Return the (X, Y) coordinate for the center point of the cell that contains the specified text.  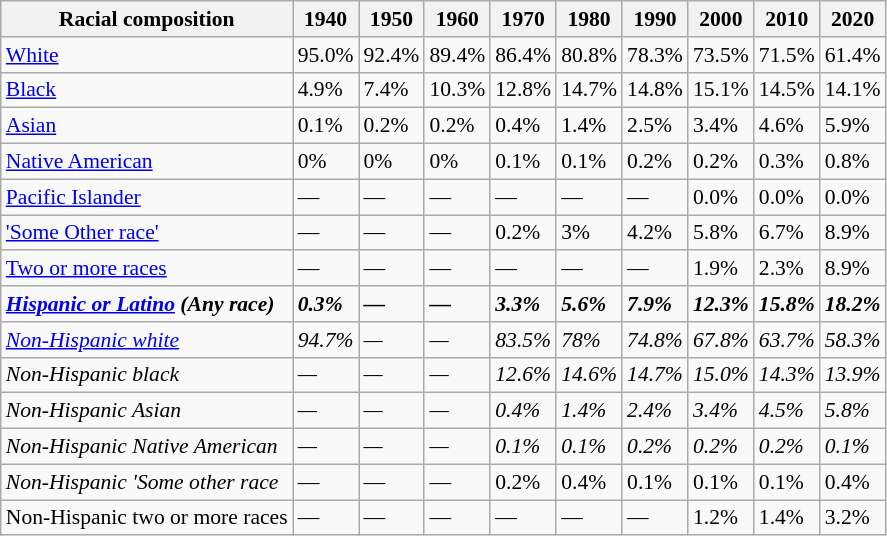
94.7% (326, 340)
67.8% (721, 340)
1.2% (721, 518)
4.2% (655, 233)
Non-Hispanic white (147, 340)
Black (147, 90)
Racial composition (147, 19)
10.3% (457, 90)
63.7% (787, 340)
71.5% (787, 55)
14.8% (655, 90)
6.7% (787, 233)
Non-Hispanic Native American (147, 447)
Hispanic or Latino (Any race) (147, 304)
1940 (326, 19)
18.2% (853, 304)
14.3% (787, 375)
15.0% (721, 375)
12.8% (523, 90)
73.5% (721, 55)
58.3% (853, 340)
2010 (787, 19)
2.5% (655, 126)
7.9% (655, 304)
4.6% (787, 126)
3.2% (853, 518)
Pacific Islander (147, 197)
2.3% (787, 269)
1980 (589, 19)
1960 (457, 19)
13.9% (853, 375)
12.3% (721, 304)
92.4% (391, 55)
5.6% (589, 304)
Non-Hispanic two or more races (147, 518)
0.8% (853, 162)
15.1% (721, 90)
4.5% (787, 411)
1970 (523, 19)
Non-Hispanic black (147, 375)
Non-Hispanic 'Some other race (147, 482)
3% (589, 233)
3.3% (523, 304)
12.6% (523, 375)
74.8% (655, 340)
86.4% (523, 55)
89.4% (457, 55)
14.6% (589, 375)
'Some Other race' (147, 233)
15.8% (787, 304)
14.1% (853, 90)
Native American (147, 162)
2020 (853, 19)
5.9% (853, 126)
80.8% (589, 55)
4.9% (326, 90)
1.9% (721, 269)
7.4% (391, 90)
78% (589, 340)
1990 (655, 19)
78.3% (655, 55)
1950 (391, 19)
Asian (147, 126)
2.4% (655, 411)
95.0% (326, 55)
83.5% (523, 340)
14.5% (787, 90)
Non-Hispanic Asian (147, 411)
Two or more races (147, 269)
White (147, 55)
2000 (721, 19)
61.4% (853, 55)
